Return [x, y] of the center of cell containing provided text 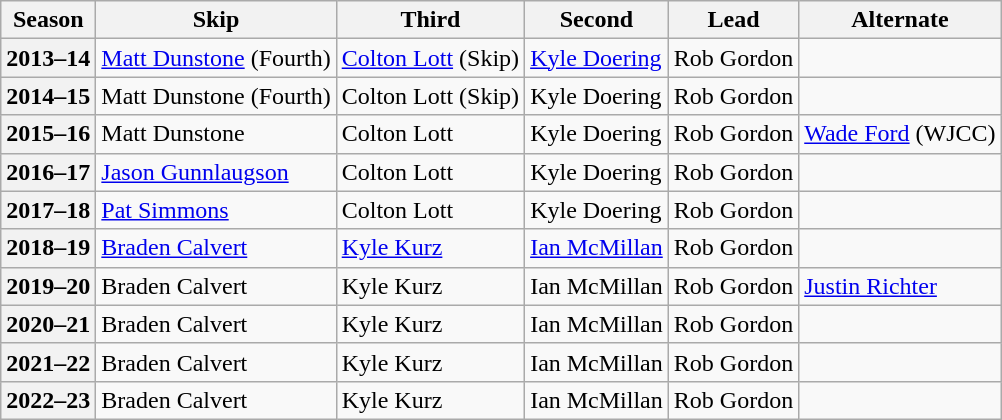
Season [48, 20]
2021–22 [48, 362]
2017–18 [48, 210]
Justin Richter [900, 286]
2013–14 [48, 58]
Wade Ford (WJCC) [900, 134]
Lead [733, 20]
Matt Dunstone [216, 134]
Third [430, 20]
2018–19 [48, 248]
2016–17 [48, 172]
2014–15 [48, 96]
Skip [216, 20]
Pat Simmons [216, 210]
2019–20 [48, 286]
2020–21 [48, 324]
2022–23 [48, 400]
Jason Gunnlaugson [216, 172]
Alternate [900, 20]
Second [597, 20]
2015–16 [48, 134]
